Determine the [X, Y] coordinate at the center of the cell enclosing the given text.  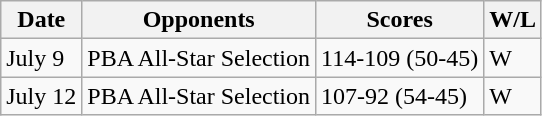
114-109 (50-45) [400, 58]
Opponents [199, 20]
W/L [513, 20]
107-92 (54-45) [400, 96]
Scores [400, 20]
Date [42, 20]
July 12 [42, 96]
July 9 [42, 58]
